Detect which cell encompasses the target text, then output its (X, Y) center coordinate. 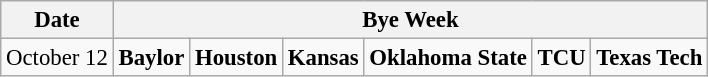
Baylor (151, 58)
October 12 (57, 58)
Date (57, 20)
Oklahoma State (448, 58)
Kansas (324, 58)
Bye Week (410, 20)
TCU (562, 58)
Houston (236, 58)
Texas Tech (650, 58)
